Identify which cell holds the provided text, then report its [X, Y] central coordinate. 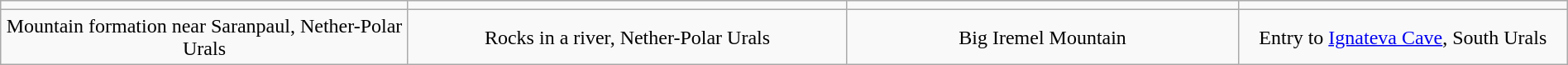
Rocks in a river, Nether-Polar Urals [627, 37]
Entry to Ignateva Cave, South Urals [1403, 37]
Mountain formation near Saranpaul, Nether-Polar Urals [205, 37]
Big Iremel Mountain [1043, 37]
